Locate the cell with the specified text and output its [X, Y] center coordinate. 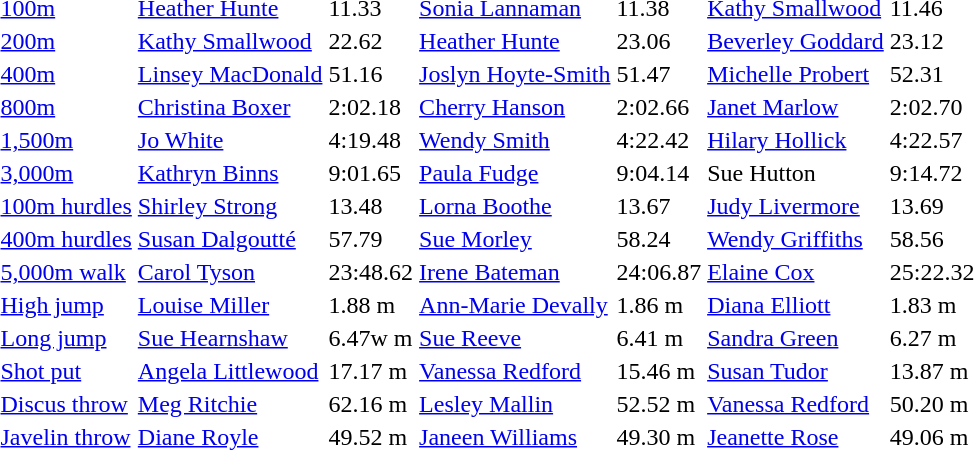
6.47w m [371, 338]
Susan Tudor [796, 371]
9:04.14 [659, 173]
Irene Bateman [515, 272]
57.79 [371, 239]
Sue Morley [515, 239]
52.52 m [659, 404]
Hilary Hollick [796, 140]
Ann-Marie Devally [515, 305]
Lesley Mallin [515, 404]
Carol Tyson [230, 272]
1.88 m [371, 305]
Sandra Green [796, 338]
4:19.48 [371, 140]
Wendy Griffiths [796, 239]
Jo White [230, 140]
23:48.62 [371, 272]
Michelle Probert [796, 74]
Heather Hunte [515, 41]
51.16 [371, 74]
Cherry Hanson [515, 107]
62.16 m [371, 404]
24:06.87 [659, 272]
1.86 m [659, 305]
Linsey MacDonald [230, 74]
Kathy Smallwood [230, 41]
6.41 m [659, 338]
13.48 [371, 206]
Diana Elliott [796, 305]
17.17 m [371, 371]
Janet Marlow [796, 107]
Lorna Boothe [515, 206]
Beverley Goddard [796, 41]
Angela Littlewood [230, 371]
2:02.18 [371, 107]
Judy Livermore [796, 206]
Joslyn Hoyte-Smith [515, 74]
2:02.66 [659, 107]
Paula Fudge [515, 173]
Sue Hearnshaw [230, 338]
Louise Miller [230, 305]
Elaine Cox [796, 272]
9:01.65 [371, 173]
Kathryn Binns [230, 173]
Wendy Smith [515, 140]
23.06 [659, 41]
51.47 [659, 74]
Sue Reeve [515, 338]
58.24 [659, 239]
Christina Boxer [230, 107]
Susan Dalgoutté [230, 239]
4:22.42 [659, 140]
15.46 m [659, 371]
22.62 [371, 41]
13.67 [659, 206]
Meg Ritchie [230, 404]
Sue Hutton [796, 173]
Shirley Strong [230, 206]
